Scan for the cell matching the given text and deliver its [x, y] coordinate at center. 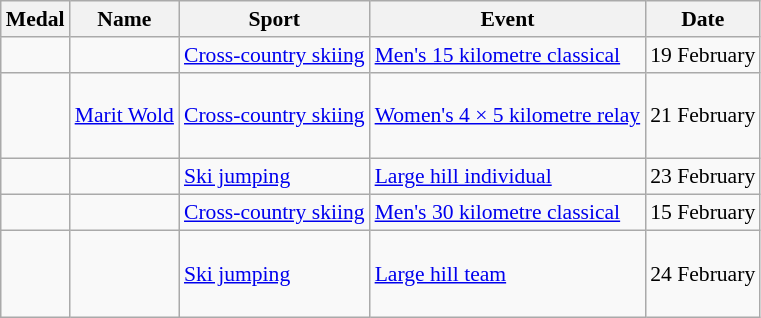
23 February [702, 177]
Large hill team [508, 274]
15 February [702, 213]
Sport [274, 19]
Women's 4 × 5 kilometre relay [508, 116]
24 February [702, 274]
Medal [36, 19]
Name [124, 19]
Large hill individual [508, 177]
Event [508, 19]
Marit Wold [124, 116]
19 February [702, 55]
Date [702, 19]
Men's 15 kilometre classical [508, 55]
Men's 30 kilometre classical [508, 213]
21 February [702, 116]
